Detect which cell encompasses the target text, then output its [X, Y] center coordinate. 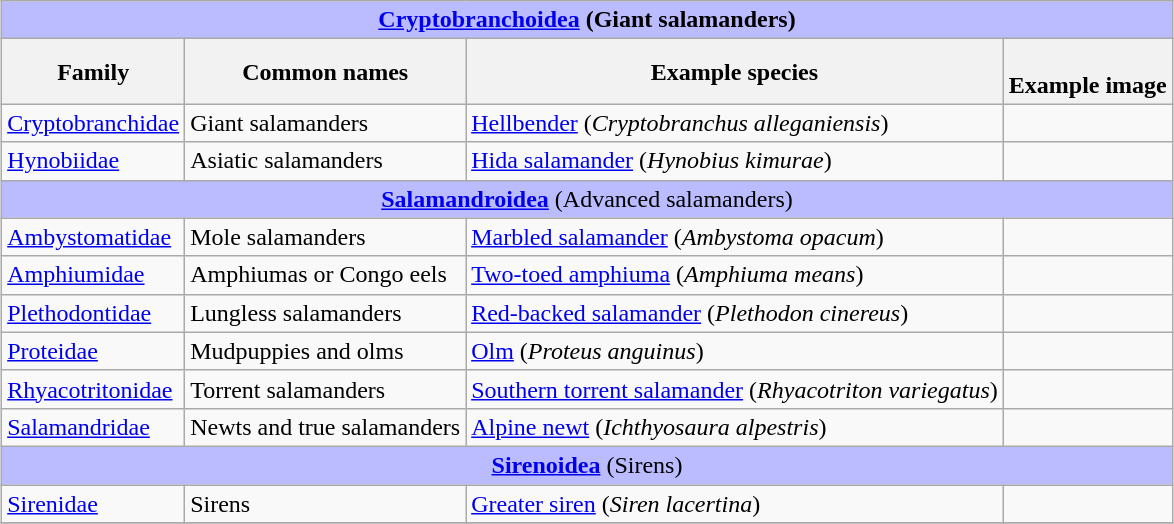
Sirenoidea (Sirens) [588, 465]
Cryptobranchoidea (Giant salamanders) [588, 20]
Sirens [326, 503]
Hynobiidae [94, 161]
Hida salamander (Hynobius kimurae) [735, 161]
Rhyacotritonidae [94, 389]
Giant salamanders [326, 123]
Newts and true salamanders [326, 427]
Plethodontidae [94, 313]
Example species [735, 72]
Salamandridae [94, 427]
Greater siren (Siren lacertina) [735, 503]
Red-backed salamander (Plethodon cinereus) [735, 313]
Marbled salamander (Ambystoma opacum) [735, 237]
Torrent salamanders [326, 389]
Two-toed amphiuma (Amphiuma means) [735, 275]
Proteidae [94, 351]
Family [94, 72]
Southern torrent salamander (Rhyacotriton variegatus) [735, 389]
Sirenidae [94, 503]
Cryptobranchidae [94, 123]
Common names [326, 72]
Mole salamanders [326, 237]
Alpine newt (Ichthyosaura alpestris) [735, 427]
Lungless salamanders [326, 313]
Mudpuppies and olms [326, 351]
Salamandroidea (Advanced salamanders) [588, 199]
Amphiumidae [94, 275]
Example image [1088, 72]
Hellbender (Cryptobranchus alleganiensis) [735, 123]
Olm (Proteus anguinus) [735, 351]
Amphiumas or Congo eels [326, 275]
Ambystomatidae [94, 237]
Asiatic salamanders [326, 161]
